Detect which cell encompasses the target text, then output its (X, Y) center coordinate. 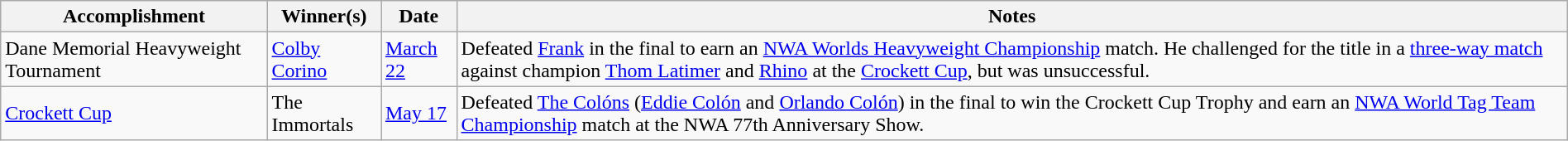
May 17 (418, 113)
Dane Memorial Heavyweight Tournament (134, 60)
Crockett Cup (134, 113)
Date (418, 17)
Winner(s) (324, 17)
The Immortals (324, 113)
Accomplishment (134, 17)
Notes (1012, 17)
Colby Corino (324, 60)
March 22 (418, 60)
